Return the [X, Y] coordinate for the center point of the cell that contains the specified text.  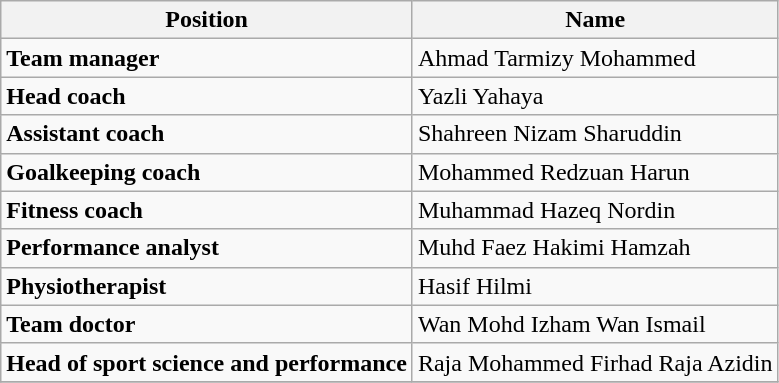
Assistant coach [207, 134]
Performance analyst [207, 248]
Mohammed Redzuan Harun [595, 172]
Team manager [207, 58]
Wan Mohd Izham Wan Ismail [595, 324]
Ahmad Tarmizy Mohammed [595, 58]
Shahreen Nizam Sharuddin [595, 134]
Physiotherapist [207, 286]
Goalkeeping coach [207, 172]
Raja Mohammed Firhad Raja Azidin [595, 362]
Position [207, 20]
Muhd Faez Hakimi Hamzah [595, 248]
Head of sport science and performance [207, 362]
Head coach [207, 96]
Hasif Hilmi [595, 286]
Name [595, 20]
Fitness coach [207, 210]
Muhammad Hazeq Nordin [595, 210]
Team doctor [207, 324]
Yazli Yahaya [595, 96]
